Pinpoint the cell where the given text exists, returning its (X, Y) midpoint coordinate. 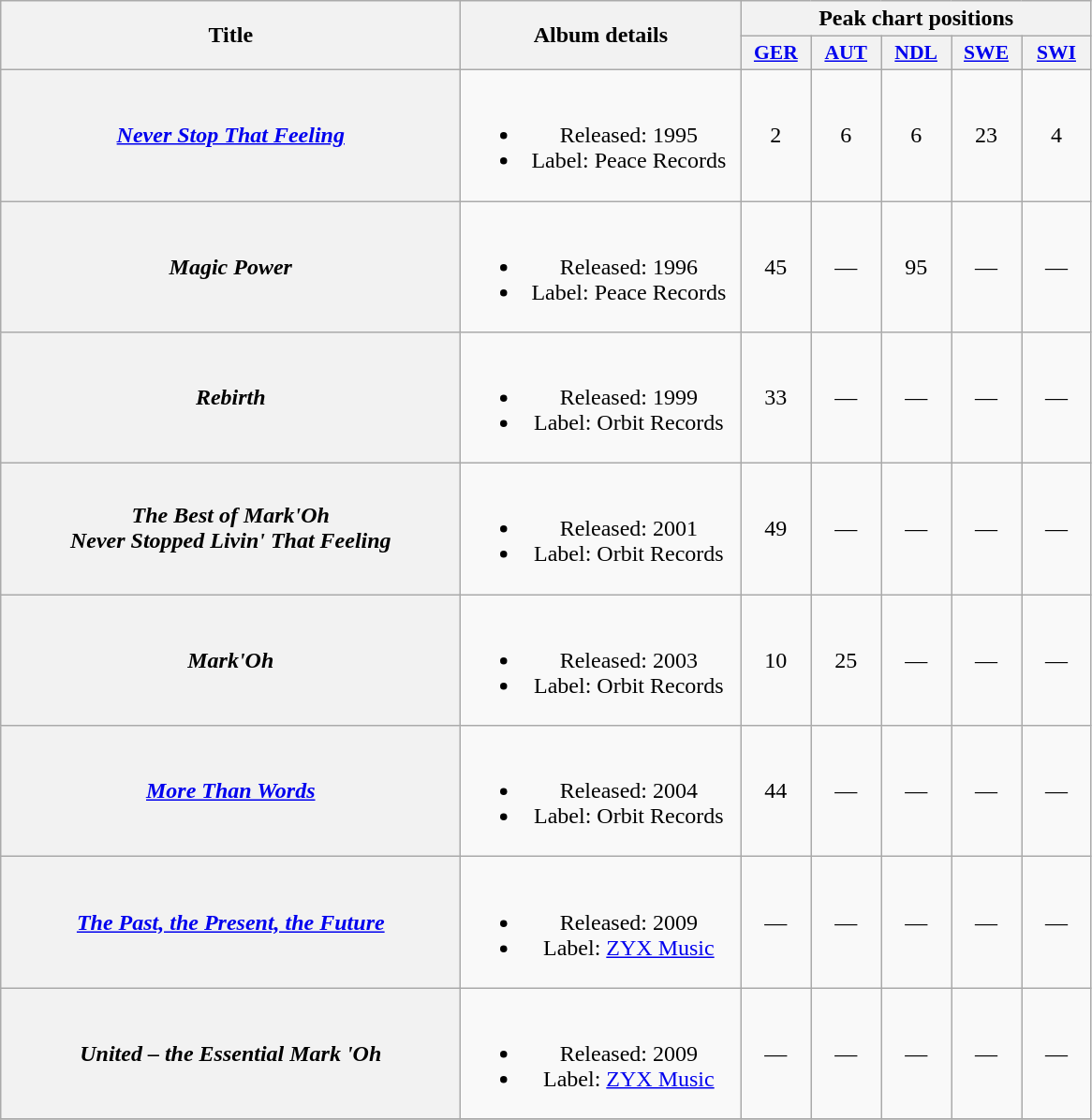
Album details (601, 36)
GER (775, 53)
Released: 2003Label: Orbit Records (601, 660)
Released: 2001Label: Orbit Records (601, 529)
44 (775, 791)
Never Stop That Feeling (230, 135)
Released: 2004Label: Orbit Records (601, 791)
Title (230, 36)
Released: 1999Label: Orbit Records (601, 398)
95 (916, 266)
More Than Words (230, 791)
10 (775, 660)
Magic Power (230, 266)
Rebirth (230, 398)
AUT (847, 53)
United – the Essential Mark 'Oh (230, 1054)
The Best of Mark'OhNever Stopped Livin' That Feeling (230, 529)
25 (847, 660)
45 (775, 266)
SWI (1056, 53)
Peak chart positions (916, 19)
23 (987, 135)
2 (775, 135)
Released: 1995Label: Peace Records (601, 135)
49 (775, 529)
33 (775, 398)
SWE (987, 53)
4 (1056, 135)
NDL (916, 53)
The Past, the Present, the Future (230, 922)
Released: 1996Label: Peace Records (601, 266)
Mark'Oh (230, 660)
